Search for the cell housing the specified text and yield its (x, y) center coordinate. 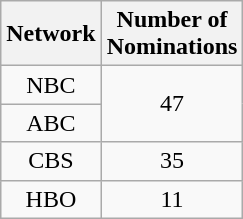
Number ofNominations (172, 34)
Network (51, 34)
HBO (51, 199)
NBC (51, 85)
35 (172, 161)
CBS (51, 161)
11 (172, 199)
47 (172, 104)
ABC (51, 123)
